Scan for the cell matching the given text and deliver its [x, y] coordinate at center. 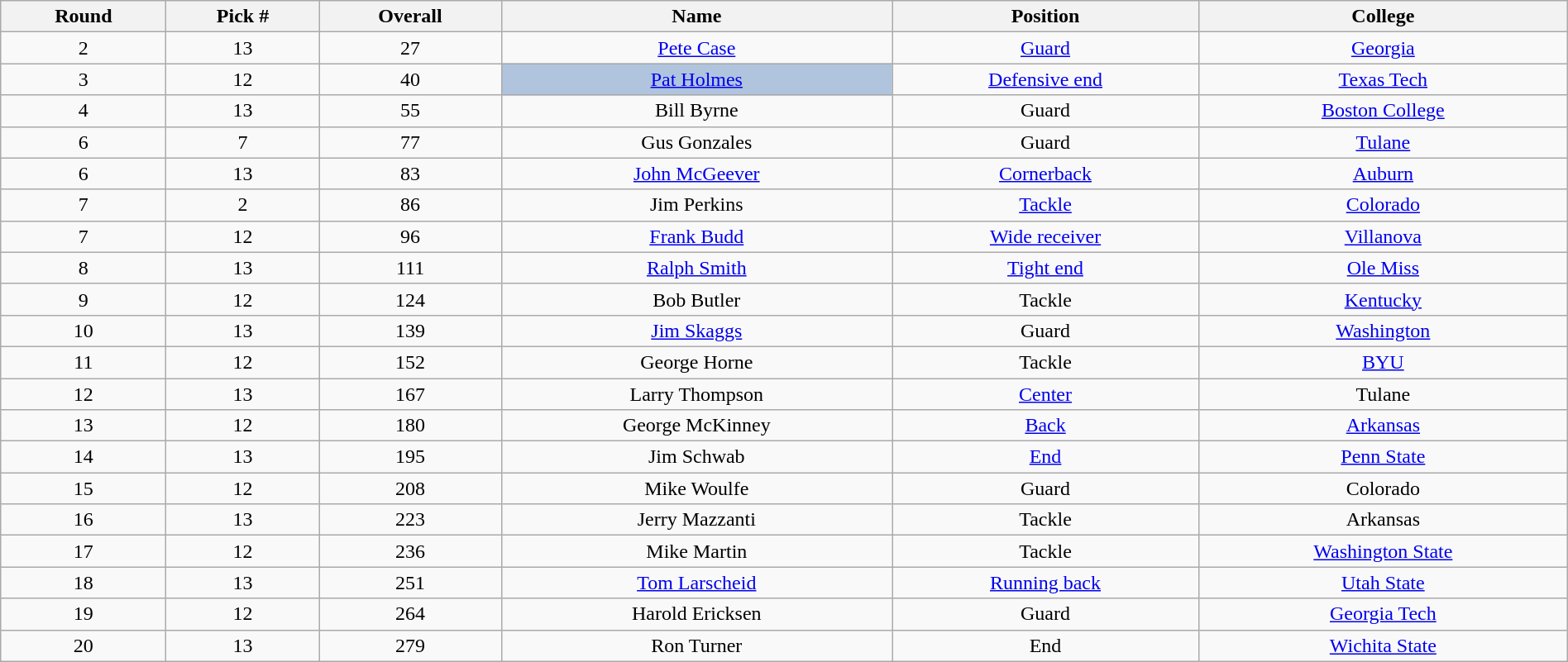
Ole Miss [1383, 268]
4 [84, 111]
George Horne [696, 362]
Harold Ericksen [696, 614]
John McGeever [696, 174]
Jim Perkins [696, 205]
223 [410, 520]
Ralph Smith [696, 268]
17 [84, 551]
Cornerback [1045, 174]
55 [410, 111]
15 [84, 488]
Frank Budd [696, 236]
Washington State [1383, 551]
Wichita State [1383, 645]
Pick # [243, 17]
18 [84, 583]
Georgia Tech [1383, 614]
Overall [410, 17]
264 [410, 614]
Tom Larscheid [696, 583]
BYU [1383, 362]
86 [410, 205]
Mike Martin [696, 551]
Name [696, 17]
Center [1045, 394]
Boston College [1383, 111]
Bill Byrne [696, 111]
139 [410, 331]
Larry Thompson [696, 394]
Running back [1045, 583]
77 [410, 142]
8 [84, 268]
124 [410, 299]
Texas Tech [1383, 79]
20 [84, 645]
Villanova [1383, 236]
Jim Skaggs [696, 331]
Round [84, 17]
Auburn [1383, 174]
Georgia [1383, 48]
279 [410, 645]
167 [410, 394]
Position [1045, 17]
236 [410, 551]
40 [410, 79]
96 [410, 236]
9 [84, 299]
Jerry Mazzanti [696, 520]
195 [410, 457]
Mike Woulfe [696, 488]
11 [84, 362]
Kentucky [1383, 299]
George McKinney [696, 426]
27 [410, 48]
Defensive end [1045, 79]
Washington [1383, 331]
19 [84, 614]
College [1383, 17]
Pat Holmes [696, 79]
Utah State [1383, 583]
3 [84, 79]
Bob Butler [696, 299]
111 [410, 268]
83 [410, 174]
251 [410, 583]
Jim Schwab [696, 457]
14 [84, 457]
16 [84, 520]
180 [410, 426]
208 [410, 488]
Wide receiver [1045, 236]
Back [1045, 426]
Tight end [1045, 268]
Penn State [1383, 457]
10 [84, 331]
Ron Turner [696, 645]
Pete Case [696, 48]
Gus Gonzales [696, 142]
152 [410, 362]
